Search for the cell housing the specified text and yield its (X, Y) center coordinate. 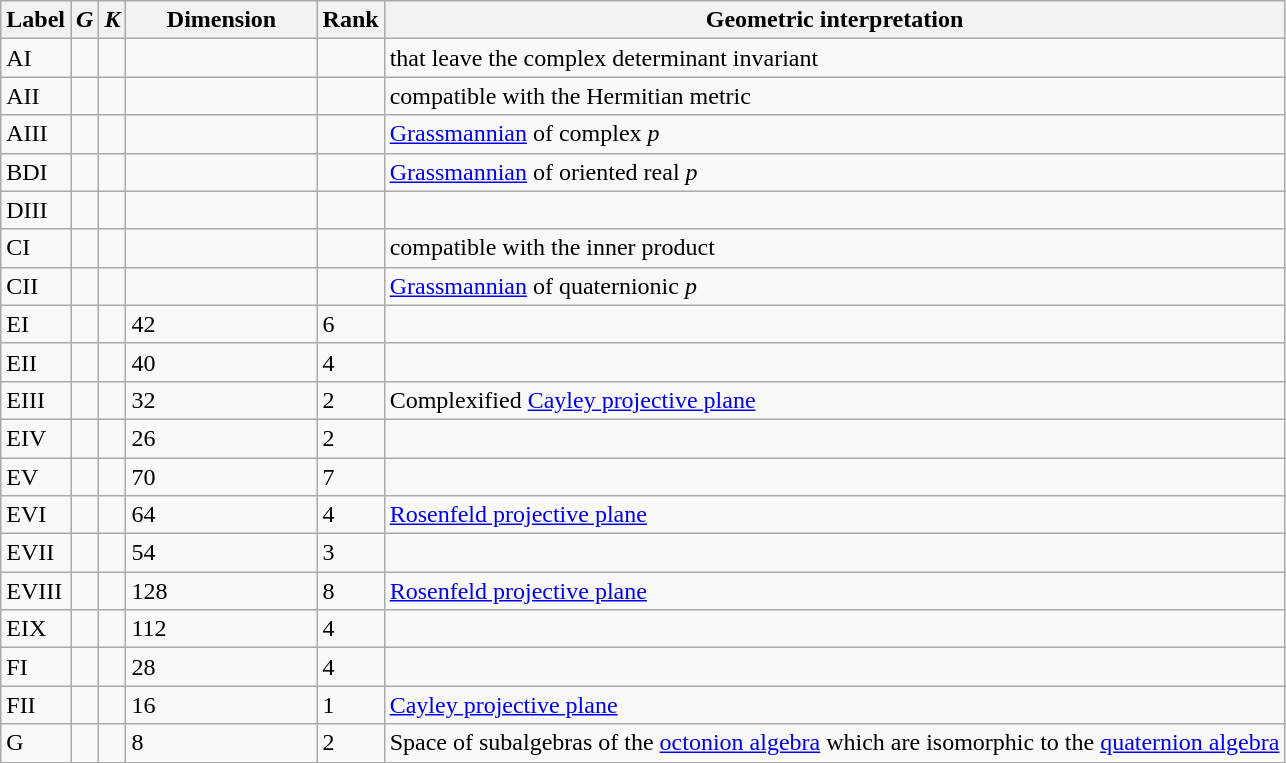
Space of subalgebras of the octonion algebra which are isomorphic to the quaternion algebra (834, 743)
DIII (36, 210)
Cayley projective plane (834, 705)
16 (222, 705)
Grassmannian of complex p (834, 134)
Grassmannian of oriented real p (834, 172)
EI (36, 324)
that leave the complex determinant invariant (834, 58)
32 (222, 400)
BDI (36, 172)
64 (222, 515)
AII (36, 96)
54 (222, 553)
compatible with the Hermitian metric (834, 96)
6 (350, 324)
Label (36, 20)
CI (36, 248)
CII (36, 286)
K (112, 20)
7 (350, 477)
compatible with the inner product (834, 248)
70 (222, 477)
FII (36, 705)
40 (222, 362)
42 (222, 324)
AIII (36, 134)
EIX (36, 629)
Dimension (222, 20)
112 (222, 629)
3 (350, 553)
AI (36, 58)
Complexified Cayley projective plane (834, 400)
EVI (36, 515)
EVII (36, 553)
EIV (36, 438)
EV (36, 477)
Geometric interpretation (834, 20)
28 (222, 667)
Rank (350, 20)
EVIII (36, 591)
EII (36, 362)
1 (350, 705)
26 (222, 438)
FI (36, 667)
128 (222, 591)
Grassmannian of quaternionic p (834, 286)
EIII (36, 400)
